Pinpoint the cell where the given text exists, returning its [x, y] midpoint coordinate. 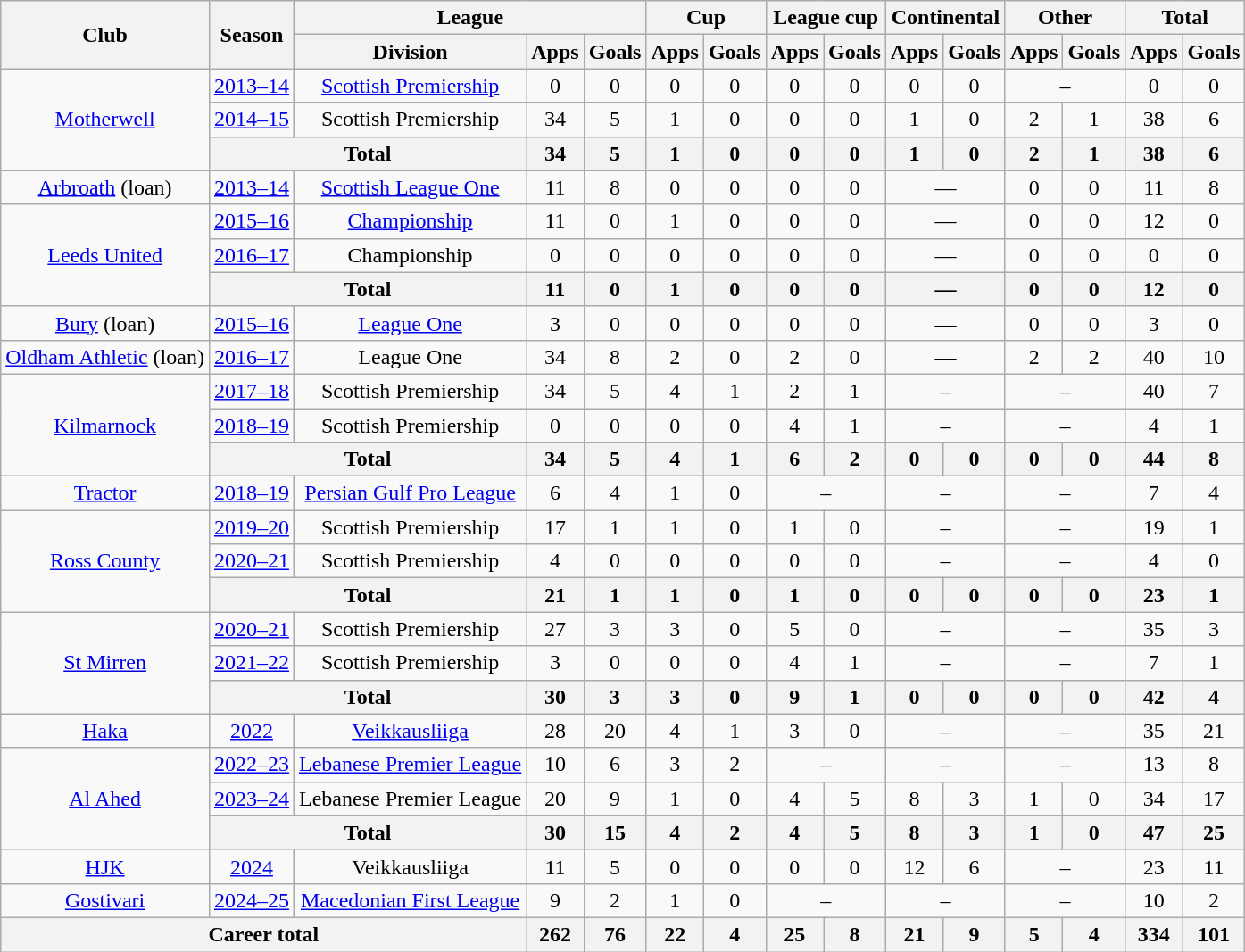
101 [1214, 934]
2024–25 [252, 900]
Oldham Athletic (loan) [105, 357]
42 [1154, 697]
27 [555, 629]
Club [105, 35]
Bury (loan) [105, 323]
Scottish League One [410, 187]
15 [615, 832]
Arbroath (loan) [105, 187]
Tractor [105, 493]
Continental [945, 18]
Division [410, 52]
League cup [826, 18]
Season [252, 35]
334 [1154, 934]
Kilmarnock [105, 425]
2021–22 [252, 663]
44 [1154, 459]
22 [675, 934]
Persian Gulf Pro League [410, 493]
2023–24 [252, 799]
Haka [105, 731]
Al Ahed [105, 799]
Motherwell [105, 120]
Cup [706, 18]
19 [1154, 527]
2024 [252, 866]
2014–15 [252, 120]
Ross County [105, 561]
HJK [105, 866]
13 [1154, 765]
Career total [264, 934]
28 [555, 731]
262 [555, 934]
St Mirren [105, 663]
Macedonian First League [410, 900]
2019–20 [252, 527]
Other [1065, 18]
Gostivari [105, 900]
2022–23 [252, 765]
47 [1154, 832]
76 [615, 934]
League [469, 18]
2022 [252, 731]
Leeds United [105, 255]
2017–18 [252, 391]
